Extract the [X, Y] coordinate from the center of the cell holding the provided text.  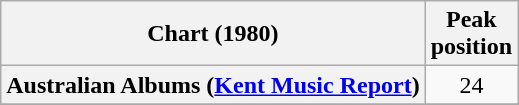
Peakposition [471, 34]
Chart (1980) [213, 34]
Australian Albums (Kent Music Report) [213, 85]
24 [471, 85]
